Detect which cell encompasses the target text, then output its [X, Y] center coordinate. 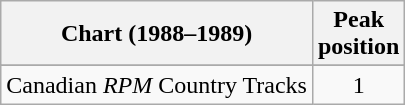
1 [358, 85]
Peakposition [358, 34]
Canadian RPM Country Tracks [157, 85]
Chart (1988–1989) [157, 34]
